Detect which cell encompasses the target text, then output its [X, Y] center coordinate. 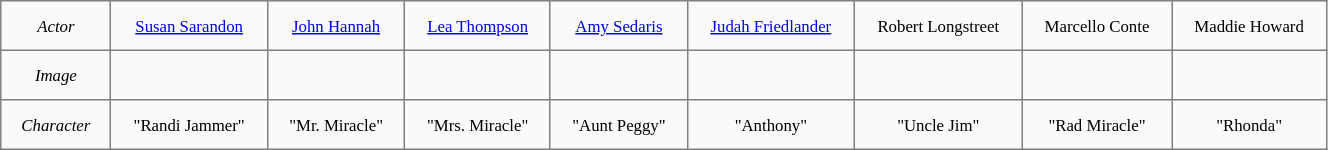
"Rad Miracle" [1097, 125]
"Mr. Miracle" [336, 125]
John Hannah [336, 26]
"Mrs. Miracle" [478, 125]
Marcello Conte [1097, 26]
"Randi Jammer" [189, 125]
"Aunt Peggy" [618, 125]
Robert Longstreet [938, 26]
Image [56, 75]
Lea Thompson [478, 26]
"Anthony" [770, 125]
Character [56, 125]
Judah Friedlander [770, 26]
Actor [56, 26]
Amy Sedaris [618, 26]
Maddie Howard [1250, 26]
"Uncle Jim" [938, 125]
"Rhonda" [1250, 125]
Susan Sarandon [189, 26]
